Detect which cell encompasses the target text, then output its [x, y] center coordinate. 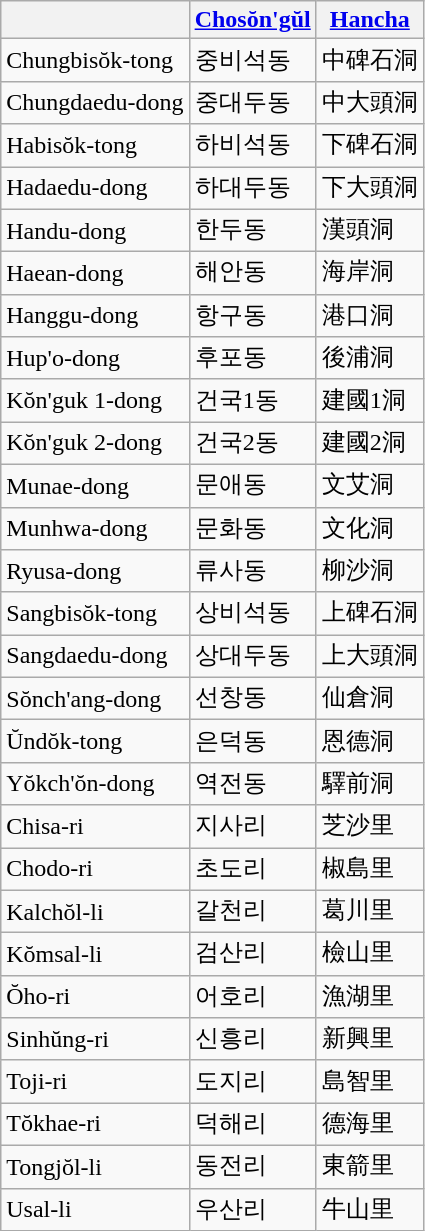
恩德洞 [370, 742]
건국2동 [252, 444]
Tŏkhae-ri [95, 1124]
한두동 [252, 230]
Sinhŭng-ri [95, 1040]
역전동 [252, 784]
上碑石洞 [370, 614]
문애동 [252, 486]
島智里 [370, 1082]
柳沙洞 [370, 572]
牛山里 [370, 1210]
Habisŏk-tong [95, 146]
Handu-dong [95, 230]
文艾洞 [370, 486]
Hancha [370, 20]
선창동 [252, 698]
건국1동 [252, 400]
문화동 [252, 528]
신흥리 [252, 1040]
Sangbisŏk-tong [95, 614]
Chisa-ri [95, 826]
Sangdaedu-dong [95, 656]
Hadaedu-dong [95, 188]
後浦洞 [370, 358]
Yŏkch'ŏn-dong [95, 784]
은덕동 [252, 742]
Ryusa-dong [95, 572]
어호리 [252, 996]
상비석동 [252, 614]
Haean-dong [95, 274]
建國1洞 [370, 400]
Sŏnch'ang-dong [95, 698]
葛川里 [370, 912]
검산리 [252, 954]
新興里 [370, 1040]
下大頭洞 [370, 188]
芝沙里 [370, 826]
Munhwa-dong [95, 528]
Toji-ri [95, 1082]
Chosŏn'gŭl [252, 20]
하비석동 [252, 146]
우산리 [252, 1210]
Chungdaedu-dong [95, 102]
上大頭洞 [370, 656]
동전리 [252, 1166]
驛前洞 [370, 784]
檢山里 [370, 954]
갈천리 [252, 912]
해안동 [252, 274]
文化洞 [370, 528]
建國2洞 [370, 444]
Tongjŏl-li [95, 1166]
Kŏn'guk 2-dong [95, 444]
지사리 [252, 826]
중비석동 [252, 60]
Usal-li [95, 1210]
Ŏho-ri [95, 996]
漁湖里 [370, 996]
중대두동 [252, 102]
Munae-dong [95, 486]
초도리 [252, 870]
Kalchŏl-li [95, 912]
仙倉洞 [370, 698]
상대두동 [252, 656]
德海里 [370, 1124]
항구동 [252, 316]
Kŏn'guk 1-dong [95, 400]
下碑石洞 [370, 146]
덕해리 [252, 1124]
中大頭洞 [370, 102]
Ŭndŏk-tong [95, 742]
中碑石洞 [370, 60]
漢頭洞 [370, 230]
海岸洞 [370, 274]
東箭里 [370, 1166]
하대두동 [252, 188]
Chodo-ri [95, 870]
Hanggu-dong [95, 316]
港口洞 [370, 316]
Kŏmsal-li [95, 954]
도지리 [252, 1082]
Hup'o-dong [95, 358]
椒島里 [370, 870]
Chungbisŏk-tong [95, 60]
후포동 [252, 358]
류사동 [252, 572]
